Output the (X, Y) coordinate of the center of the cell containing the given text.  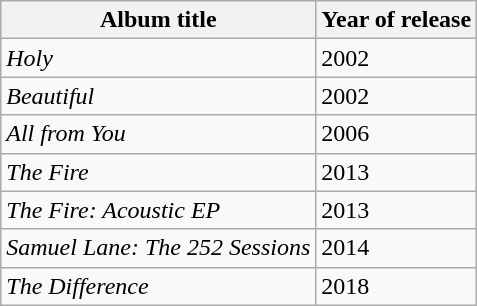
2018 (396, 286)
The Fire (158, 172)
The Fire: Acoustic EP (158, 210)
Samuel Lane: The 252 Sessions (158, 248)
Year of release (396, 20)
The Difference (158, 286)
2014 (396, 248)
Album title (158, 20)
2006 (396, 134)
Beautiful (158, 96)
Holy (158, 58)
All from You (158, 134)
